Detect which cell encompasses the target text, then output its [x, y] center coordinate. 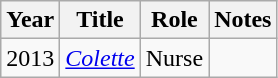
2013 [30, 58]
Colette [100, 58]
Nurse [174, 58]
Year [30, 20]
Role [174, 20]
Notes [243, 20]
Title [100, 20]
